Output the [x, y] coordinate of the center of the cell containing the given text.  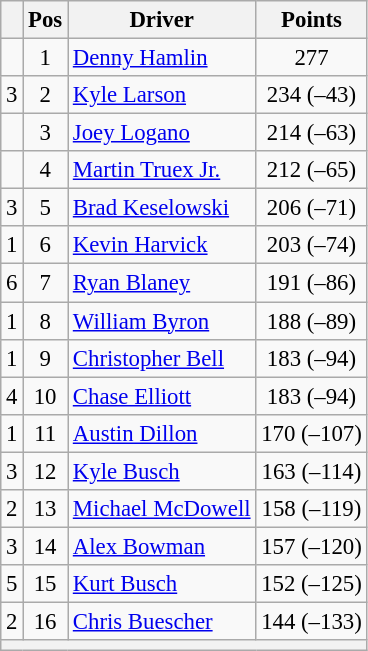
212 (–65) [312, 170]
Christopher Bell [162, 358]
144 (–133) [312, 621]
7 [46, 283]
13 [46, 509]
277 [312, 58]
158 (–119) [312, 509]
15 [46, 584]
203 (–74) [312, 245]
Brad Keselowski [162, 208]
Kyle Busch [162, 471]
14 [46, 546]
188 (–89) [312, 321]
163 (–114) [312, 471]
8 [46, 321]
Alex Bowman [162, 546]
206 (–71) [312, 208]
Austin Dillon [162, 433]
214 (–63) [312, 133]
Pos [46, 20]
170 (–107) [312, 433]
Michael McDowell [162, 509]
Ryan Blaney [162, 283]
152 (–125) [312, 584]
Joey Logano [162, 133]
Chris Buescher [162, 621]
Chase Elliott [162, 396]
Denny Hamlin [162, 58]
William Byron [162, 321]
234 (–43) [312, 95]
10 [46, 396]
11 [46, 433]
Kurt Busch [162, 584]
Kevin Harvick [162, 245]
Kyle Larson [162, 95]
Martin Truex Jr. [162, 170]
Points [312, 20]
191 (–86) [312, 283]
9 [46, 358]
157 (–120) [312, 546]
Driver [162, 20]
16 [46, 621]
12 [46, 471]
